Capture the cell that displays the provided text and extract its [X, Y] central coordinate. 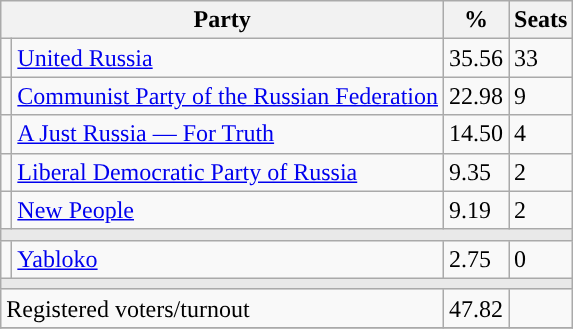
0 [541, 259]
33 [541, 58]
47.82 [476, 308]
United Russia [228, 58]
% [476, 20]
A Just Russia — For Truth [228, 134]
Communist Party of the Russian Federation [228, 96]
New People [228, 210]
22.98 [476, 96]
Registered voters/turnout [222, 308]
9.35 [476, 172]
9 [541, 96]
35.56 [476, 58]
9.19 [476, 210]
Liberal Democratic Party of Russia [228, 172]
Yabloko [228, 259]
2.75 [476, 259]
14.50 [476, 134]
Party [222, 20]
4 [541, 134]
Seats [541, 20]
